For the text-containing cell, return its midpoint in [x, y] coordinate format. 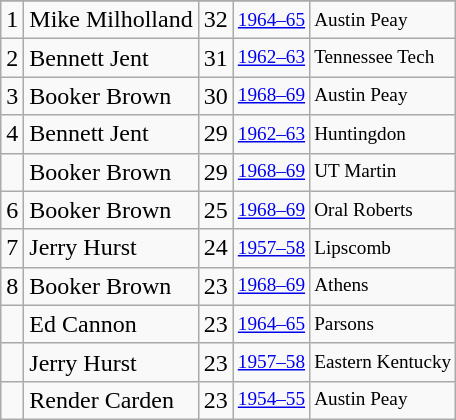
24 [216, 248]
Mike Milholland [111, 20]
25 [216, 210]
Parsons [383, 324]
2 [12, 58]
Lipscomb [383, 248]
Ed Cannon [111, 324]
8 [12, 286]
1954–55 [271, 400]
6 [12, 210]
Huntingdon [383, 134]
30 [216, 96]
UT Martin [383, 172]
32 [216, 20]
4 [12, 134]
Eastern Kentucky [383, 362]
3 [12, 96]
Athens [383, 286]
Tennessee Tech [383, 58]
7 [12, 248]
Render Carden [111, 400]
Oral Roberts [383, 210]
31 [216, 58]
1 [12, 20]
